Find where the given text appears and provide that cell's center as [x, y] coordinate. 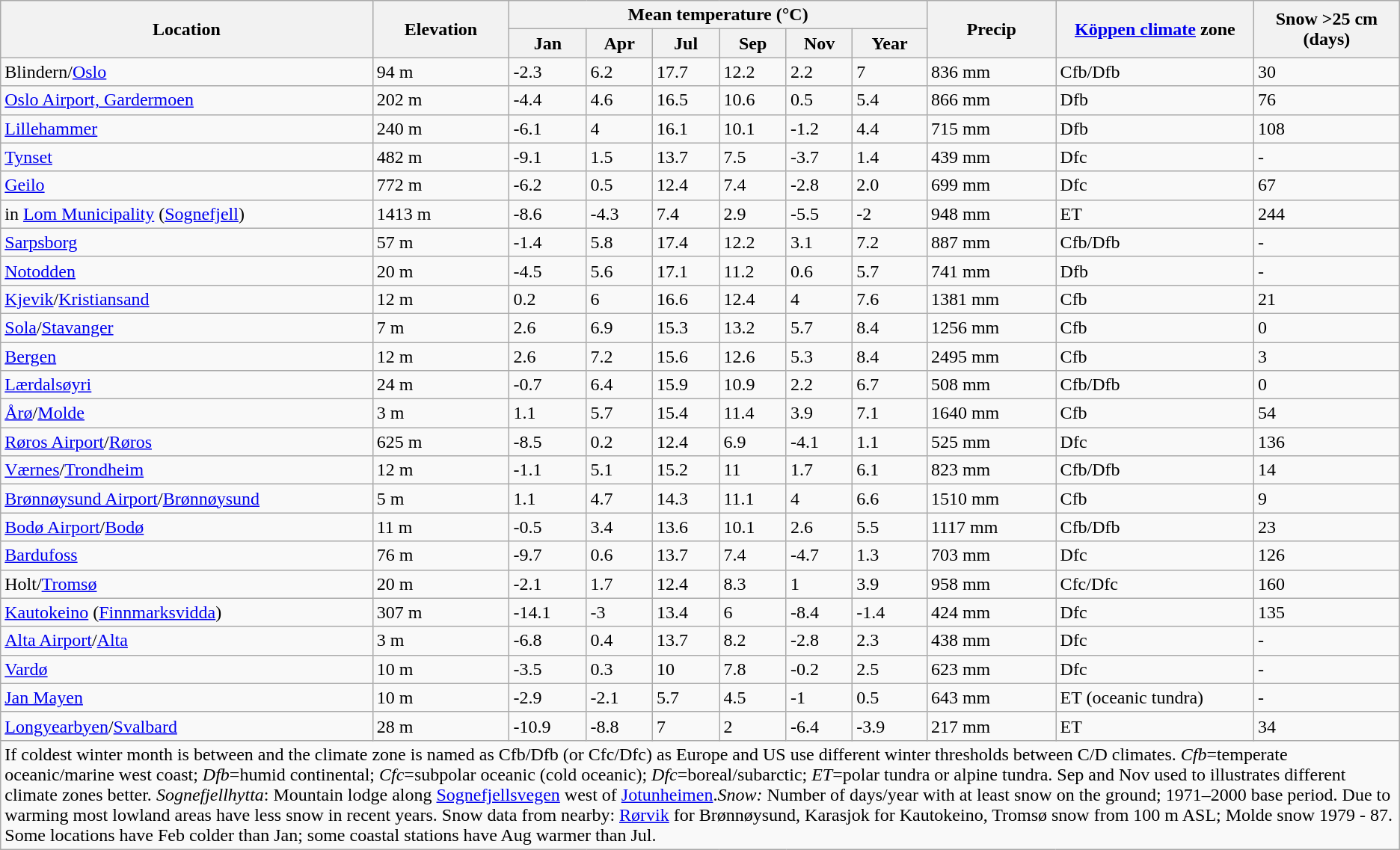
217 mm [992, 726]
Sola/Stavanger [187, 327]
10 [686, 669]
-1 [819, 697]
136 [1327, 442]
1.3 [890, 555]
28 m [441, 726]
887 mm [992, 242]
-1.2 [819, 129]
in Lom Municipality (Sognefjell) [187, 214]
17.4 [686, 242]
643 mm [992, 697]
160 [1327, 584]
Sarpsborg [187, 242]
Kjevik/Kristiansand [187, 299]
1510 mm [992, 499]
ET (oceanic tundra) [1155, 697]
11 [753, 470]
6.7 [890, 385]
866 mm [992, 100]
1 [819, 584]
741 mm [992, 271]
15.6 [686, 357]
836 mm [992, 72]
-6.8 [547, 641]
13.2 [753, 327]
-6.1 [547, 129]
Longyearbyen/Svalbard [187, 726]
6.1 [890, 470]
202 m [441, 100]
-8.6 [547, 214]
11.1 [753, 499]
-1.1 [547, 470]
23 [1327, 527]
8.2 [753, 641]
1256 mm [992, 327]
1.4 [890, 157]
Oslo Airport, Gardermoen [187, 100]
772 m [441, 185]
2.9 [753, 214]
-8.4 [819, 612]
699 mm [992, 185]
-3.5 [547, 669]
-10.9 [547, 726]
16.1 [686, 129]
Precip [992, 29]
-4.5 [547, 271]
15.3 [686, 327]
21 [1327, 299]
307 m [441, 612]
1.5 [619, 157]
7.5 [753, 157]
2.3 [890, 641]
Bergen [187, 357]
5.8 [619, 242]
Nov [819, 43]
7.6 [890, 299]
Snow >25 cm(days) [1327, 29]
1413 m [441, 214]
54 [1327, 413]
1640 mm [992, 413]
-9.1 [547, 157]
438 mm [992, 641]
6.2 [619, 72]
Sep [753, 43]
Bodø Airport/Bodø [187, 527]
-4.1 [819, 442]
525 mm [992, 442]
14.3 [686, 499]
5.6 [619, 271]
76 [1327, 100]
57 m [441, 242]
244 [1327, 214]
Alta Airport/Alta [187, 641]
11.4 [753, 413]
3 [1327, 357]
703 mm [992, 555]
Bardufoss [187, 555]
Lillehammer [187, 129]
439 mm [992, 157]
94 m [441, 72]
6.4 [619, 385]
126 [1327, 555]
24 m [441, 385]
4.5 [753, 697]
17.7 [686, 72]
-6.2 [547, 185]
-2.9 [547, 697]
Köppen climate zone [1155, 29]
11.2 [753, 271]
1117 mm [992, 527]
135 [1327, 612]
-8.8 [619, 726]
Jul [686, 43]
11 m [441, 527]
5.5 [890, 527]
482 m [441, 157]
-4.4 [547, 100]
5.3 [819, 357]
108 [1327, 129]
-3 [619, 612]
5 m [441, 499]
10.9 [753, 385]
12.6 [753, 357]
8.3 [753, 584]
5.1 [619, 470]
Mean temperature (°C) [718, 15]
6.6 [890, 499]
30 [1327, 72]
3.4 [619, 527]
-4.7 [819, 555]
14 [1327, 470]
76 m [441, 555]
1381 mm [992, 299]
-0.2 [819, 669]
-9.7 [547, 555]
7.8 [753, 669]
Vardø [187, 669]
15.2 [686, 470]
-3.7 [819, 157]
Årø/Molde [187, 413]
625 m [441, 442]
Tynset [187, 157]
7.1 [890, 413]
823 mm [992, 470]
2.5 [890, 669]
508 mm [992, 385]
-4.3 [619, 214]
Holt/Tromsø [187, 584]
623 mm [992, 669]
16.6 [686, 299]
-14.1 [547, 612]
Geilo [187, 185]
Lærdalsøyri [187, 385]
Blindern/Oslo [187, 72]
15.4 [686, 413]
Location [187, 29]
-6.4 [819, 726]
Brønnøysund Airport/Brønnøysund [187, 499]
-2.3 [547, 72]
0.3 [619, 669]
Year [890, 43]
3.1 [819, 242]
16.5 [686, 100]
4.7 [619, 499]
4.6 [619, 100]
15.9 [686, 385]
5.4 [890, 100]
Røros Airport/Røros [187, 442]
17.1 [686, 271]
Cfc/Dfc [1155, 584]
240 m [441, 129]
13.6 [686, 527]
Elevation [441, 29]
67 [1327, 185]
-5.5 [819, 214]
958 mm [992, 584]
34 [1327, 726]
2 [753, 726]
13.4 [686, 612]
-3.9 [890, 726]
2.0 [890, 185]
Kautokeino (Finnmarksvidda) [187, 612]
Værnes/Trondheim [187, 470]
-8.5 [547, 442]
10.6 [753, 100]
4.4 [890, 129]
424 mm [992, 612]
Apr [619, 43]
948 mm [992, 214]
-2 [890, 214]
-0.5 [547, 527]
Jan [547, 43]
-0.7 [547, 385]
0.4 [619, 641]
7 m [441, 327]
715 mm [992, 129]
Jan Mayen [187, 697]
Notodden [187, 271]
9 [1327, 499]
2495 mm [992, 357]
